Pinpoint the cell where the given text exists, returning its (x, y) midpoint coordinate. 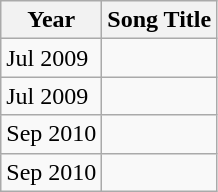
Song Title (160, 20)
Year (52, 20)
